Output the [x, y] coordinate of the center of the cell containing the given text.  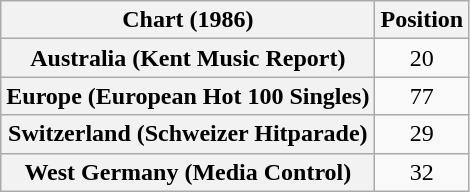
Chart (1986) [188, 20]
West Germany (Media Control) [188, 172]
Switzerland (Schweizer Hitparade) [188, 134]
20 [422, 58]
29 [422, 134]
Europe (European Hot 100 Singles) [188, 96]
Position [422, 20]
77 [422, 96]
Australia (Kent Music Report) [188, 58]
32 [422, 172]
